Determine the [X, Y] coordinate at the center of the cell enclosing the given text.  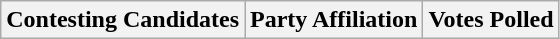
Contesting Candidates [123, 20]
Party Affiliation [334, 20]
Votes Polled [491, 20]
